Extract the (X, Y) coordinate from the center of the cell holding the provided text.  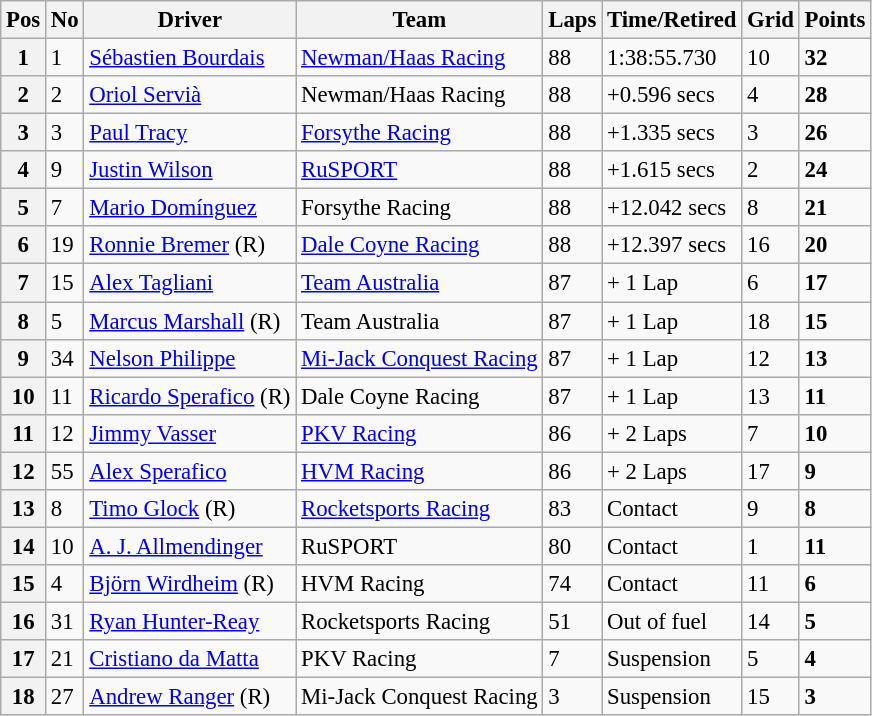
Pos (24, 20)
Sébastien Bourdais (190, 58)
28 (834, 95)
Laps (572, 20)
+1.615 secs (672, 170)
Paul Tracy (190, 133)
27 (65, 697)
Björn Wirdheim (R) (190, 584)
Timo Glock (R) (190, 509)
80 (572, 546)
19 (65, 245)
Jimmy Vasser (190, 433)
+1.335 secs (672, 133)
Ryan Hunter-Reay (190, 621)
Marcus Marshall (R) (190, 321)
Alex Tagliani (190, 283)
Mario Domínguez (190, 208)
Grid (770, 20)
51 (572, 621)
Time/Retired (672, 20)
Ricardo Sperafico (R) (190, 396)
+0.596 secs (672, 95)
1:38:55.730 (672, 58)
20 (834, 245)
+12.042 secs (672, 208)
Ronnie Bremer (R) (190, 245)
74 (572, 584)
Team (420, 20)
A. J. Allmendinger (190, 546)
Points (834, 20)
34 (65, 358)
+12.397 secs (672, 245)
31 (65, 621)
Driver (190, 20)
24 (834, 170)
No (65, 20)
26 (834, 133)
55 (65, 471)
Alex Sperafico (190, 471)
Andrew Ranger (R) (190, 697)
Oriol Servià (190, 95)
83 (572, 509)
Nelson Philippe (190, 358)
Out of fuel (672, 621)
Cristiano da Matta (190, 659)
32 (834, 58)
Justin Wilson (190, 170)
